Determine the (X, Y) coordinate at the center of the cell enclosing the given text.  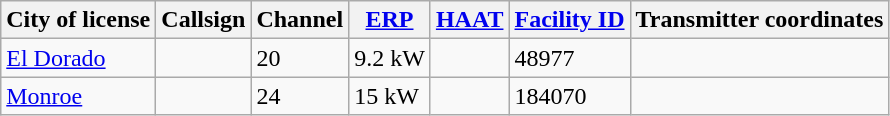
Callsign (204, 20)
HAAT (470, 20)
20 (300, 58)
Transmitter coordinates (760, 20)
15 kW (390, 96)
24 (300, 96)
El Dorado (78, 58)
Facility ID (570, 20)
9.2 kW (390, 58)
Monroe (78, 96)
ERP (390, 20)
48977 (570, 58)
Channel (300, 20)
City of license (78, 20)
184070 (570, 96)
